Output the [x, y] coordinate of the center of the cell containing the given text.  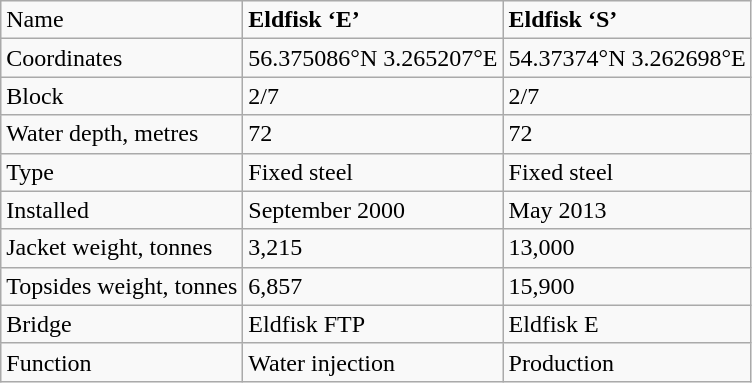
54.37374°N 3.262698°E [627, 58]
Eldfisk FTP [373, 324]
3,215 [373, 248]
Water injection [373, 362]
56.375086°N 3.265207°E [373, 58]
Topsides weight, tonnes [122, 286]
Coordinates [122, 58]
Water depth, metres [122, 134]
May 2013 [627, 210]
Installed [122, 210]
Type [122, 172]
6,857 [373, 286]
Function [122, 362]
Name [122, 20]
Production [627, 362]
September 2000 [373, 210]
Bridge [122, 324]
Eldfisk ‘E’ [373, 20]
13,000 [627, 248]
15,900 [627, 286]
Jacket weight, tonnes [122, 248]
Eldfisk ‘S’ [627, 20]
Eldfisk E [627, 324]
Block [122, 96]
